Return the (X, Y) coordinate for the center point of the cell that contains the specified text.  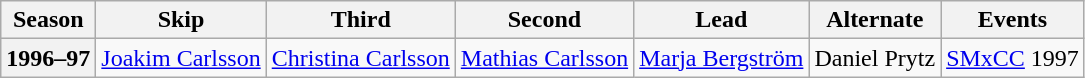
Lead (722, 20)
Third (360, 20)
Daniel Prytz (875, 58)
Alternate (875, 20)
Mathias Carlsson (544, 58)
Joakim Carlsson (181, 58)
Events (1013, 20)
SMxCC 1997 (1013, 58)
Season (48, 20)
Skip (181, 20)
Second (544, 20)
Christina Carlsson (360, 58)
1996–97 (48, 58)
Marja Bergström (722, 58)
